Identify which cell holds the provided text, then report its [X, Y] central coordinate. 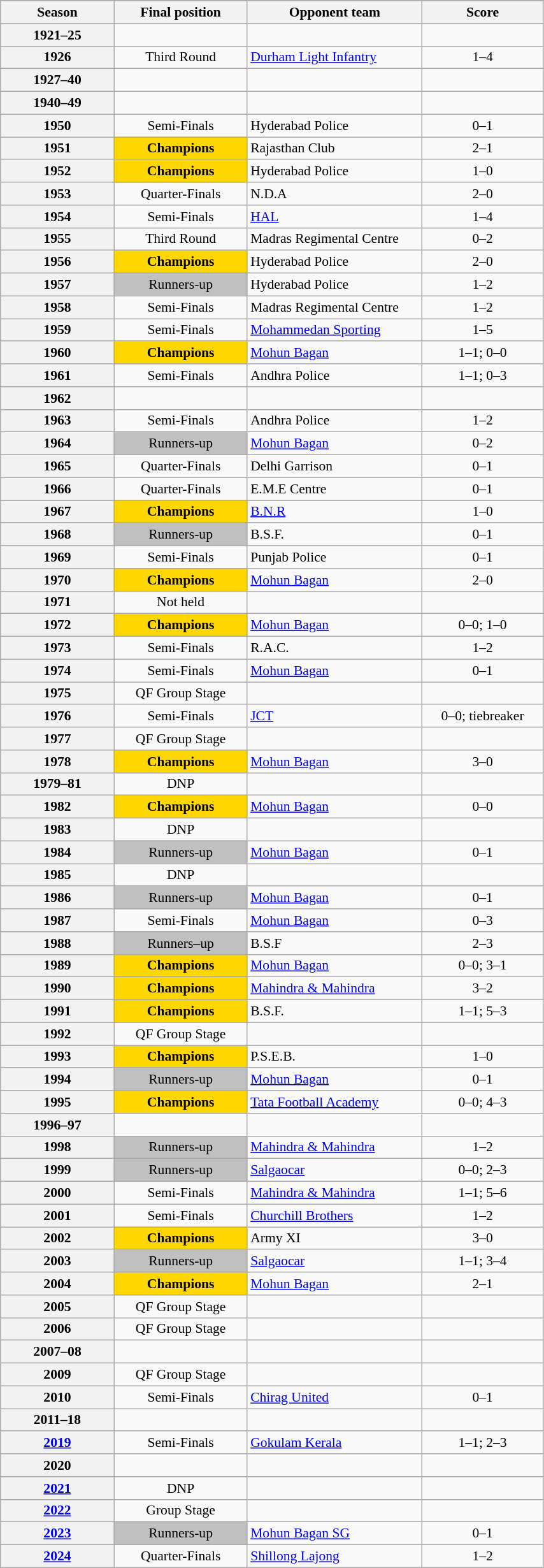
1955 [57, 239]
1983 [57, 830]
JCT [335, 716]
1953 [57, 194]
R.A.C. [335, 648]
3–2 [483, 989]
2024 [57, 1557]
1959 [57, 330]
Season [57, 12]
1985 [57, 875]
1984 [57, 852]
1970 [57, 580]
1976 [57, 716]
1940–49 [57, 103]
Mohammedan Sporting [335, 330]
Final position [181, 12]
1990 [57, 989]
1–1; 0–0 [483, 353]
1987 [57, 920]
2020 [57, 1465]
1966 [57, 489]
1–1; 5–3 [483, 1012]
1–1; 2–3 [483, 1443]
2011–18 [57, 1420]
1–5 [483, 330]
1999 [57, 1170]
2022 [57, 1511]
0–0; tiebreaker [483, 716]
1954 [57, 217]
Runners–up [181, 943]
Punjab Police [335, 557]
2009 [57, 1375]
1950 [57, 126]
1998 [57, 1147]
B.N.R [335, 512]
2003 [57, 1261]
1–1; 0–3 [483, 375]
1971 [57, 602]
Group Stage [181, 1511]
2006 [57, 1329]
2019 [57, 1443]
1958 [57, 307]
1992 [57, 1034]
Chirag United [335, 1397]
1962 [57, 398]
Army XI [335, 1238]
1994 [57, 1080]
Opponent team [335, 12]
Durham Light Infantry [335, 57]
Mohun Bagan SG [335, 1534]
1956 [57, 262]
1926 [57, 57]
1979–81 [57, 784]
1952 [57, 171]
0–0; 1–0 [483, 625]
2007–08 [57, 1352]
0–0; 4–3 [483, 1102]
1–1; 5–6 [483, 1193]
1974 [57, 671]
1951 [57, 149]
P.S.E.B. [335, 1057]
1927–40 [57, 80]
Gokulam Kerala [335, 1443]
1969 [57, 557]
2001 [57, 1216]
0–0; 3–1 [483, 966]
HAL [335, 217]
Score [483, 12]
1978 [57, 762]
2010 [57, 1397]
1975 [57, 693]
Rajasthan Club [335, 149]
1996–97 [57, 1125]
1982 [57, 807]
1995 [57, 1102]
1977 [57, 739]
0–0; 2–3 [483, 1170]
Not held [181, 602]
2000 [57, 1193]
2005 [57, 1307]
1960 [57, 353]
E.M.E Centre [335, 489]
B.S.F [335, 943]
2021 [57, 1488]
Delhi Garrison [335, 467]
1972 [57, 625]
1973 [57, 648]
0–0 [483, 807]
2004 [57, 1284]
Tata Football Academy [335, 1102]
1961 [57, 375]
1991 [57, 1012]
1965 [57, 467]
1989 [57, 966]
1986 [57, 898]
1–1; 3–4 [483, 1261]
Shillong Lajong [335, 1557]
1963 [57, 421]
1964 [57, 444]
1957 [57, 285]
1968 [57, 535]
0–3 [483, 920]
2002 [57, 1238]
1993 [57, 1057]
1988 [57, 943]
N.D.A [335, 194]
Churchill Brothers [335, 1216]
2–3 [483, 943]
2023 [57, 1534]
1921–25 [57, 35]
1967 [57, 512]
